Identify which cell holds the provided text, then report its (x, y) central coordinate. 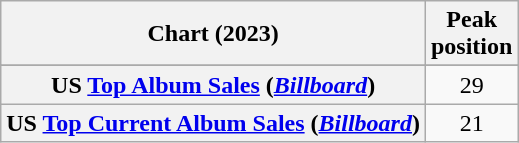
Peakposition (471, 34)
29 (471, 85)
US Top Album Sales (Billboard) (214, 85)
Chart (2023) (214, 34)
21 (471, 123)
US Top Current Album Sales (Billboard) (214, 123)
